Output the [X, Y] coordinate of the center of the cell containing the given text.  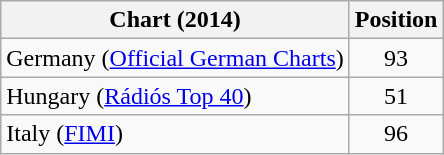
Chart (2014) [175, 20]
Germany (Official German Charts) [175, 58]
96 [396, 134]
Italy (FIMI) [175, 134]
Position [396, 20]
93 [396, 58]
Hungary (Rádiós Top 40) [175, 96]
51 [396, 96]
